Extract the [x, y] coordinate from the center of the cell holding the provided text.  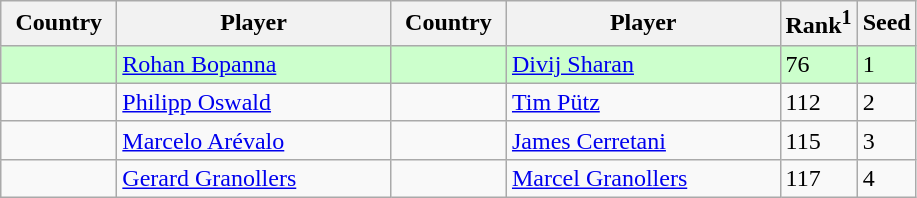
Rohan Bopanna [254, 64]
2 [886, 102]
James Cerretani [643, 140]
Marcelo Arévalo [254, 140]
3 [886, 140]
Seed [886, 24]
1 [886, 64]
112 [818, 102]
Rank1 [818, 24]
117 [818, 178]
Gerard Granollers [254, 178]
Divij Sharan [643, 64]
Marcel Granollers [643, 178]
76 [818, 64]
4 [886, 178]
Tim Pütz [643, 102]
115 [818, 140]
Philipp Oswald [254, 102]
